Provide the [x, y] coordinate of the cell's center where the given text is located.  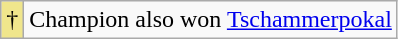
† [12, 20]
Champion also won Tschammerpokal [211, 20]
